For the text-containing cell, return its midpoint in [X, Y] coordinate format. 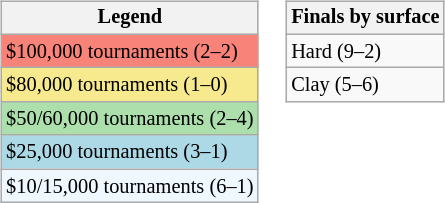
Hard (9–2) [365, 51]
Clay (5–6) [365, 85]
$80,000 tournaments (1–0) [130, 85]
Legend [130, 18]
$50/60,000 tournaments (2–4) [130, 119]
$25,000 tournaments (3–1) [130, 152]
Finals by surface [365, 18]
$10/15,000 tournaments (6–1) [130, 186]
$100,000 tournaments (2–2) [130, 51]
